Search for the cell housing the specified text and yield its [X, Y] center coordinate. 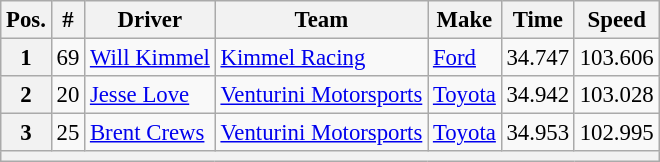
Jesse Love [150, 95]
3 [26, 133]
Ford [465, 58]
Time [538, 20]
Driver [150, 20]
34.953 [538, 133]
Speed [616, 20]
Brent Crews [150, 133]
20 [68, 95]
103.606 [616, 58]
25 [68, 133]
103.028 [616, 95]
34.747 [538, 58]
Pos. [26, 20]
69 [68, 58]
Make [465, 20]
102.995 [616, 133]
1 [26, 58]
34.942 [538, 95]
Kimmel Racing [321, 58]
# [68, 20]
2 [26, 95]
Will Kimmel [150, 58]
Team [321, 20]
